Identify which cell holds the provided text, then report its (x, y) central coordinate. 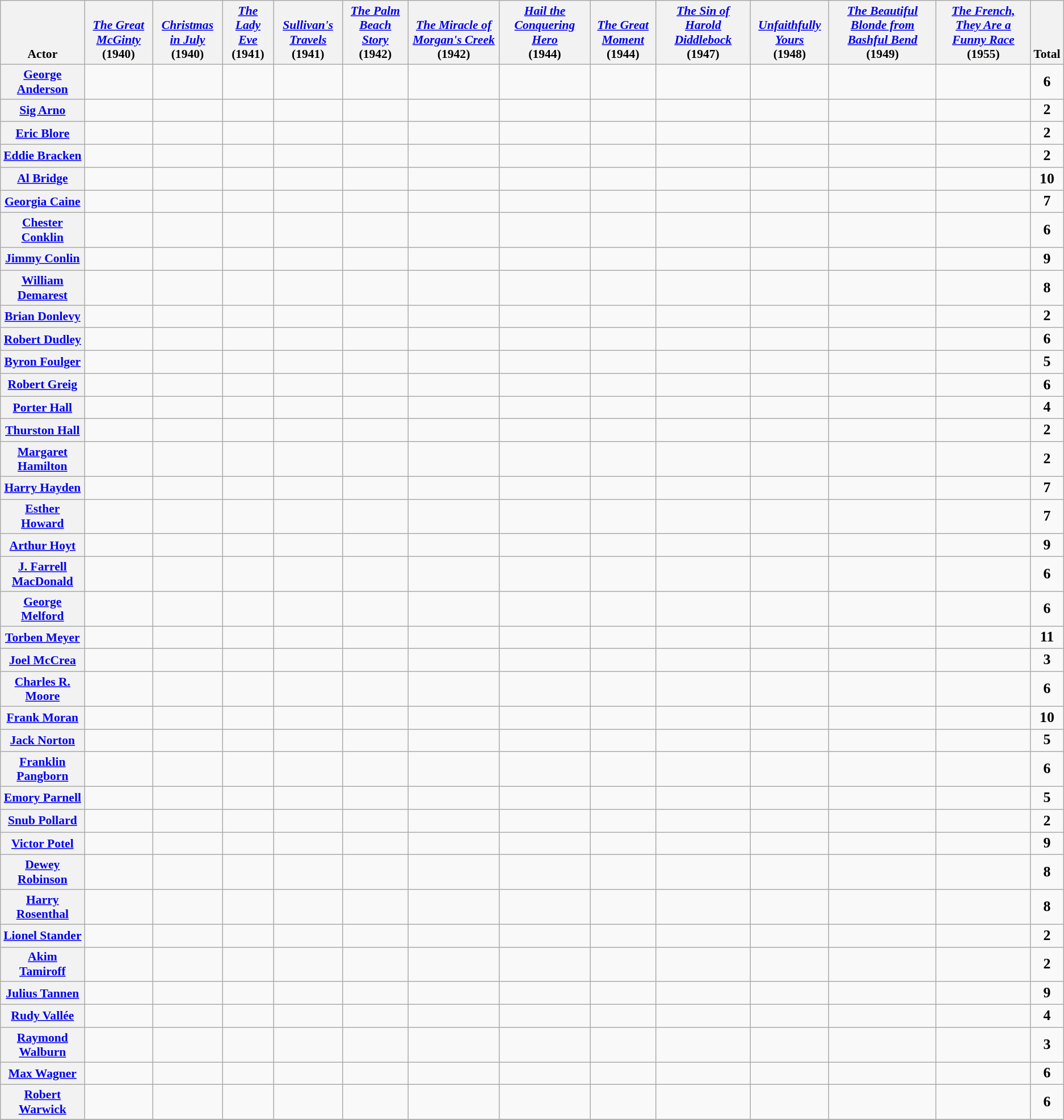
Byron Foulger (43, 362)
Robert Dudley (43, 339)
Charles R. Moore (43, 689)
Eric Blore (43, 133)
Joel McCrea (43, 660)
Al Bridge (43, 179)
Jimmy Conlin (43, 259)
Frank Moran (43, 718)
Dewey Robinson (43, 872)
George Anderson (43, 82)
Arthur Hoyt (43, 546)
Margaret Hamilton (43, 459)
The Lady Eve(1941) (247, 32)
Brian Donlevy (43, 316)
Thurston Hall (43, 430)
The Great Moment(1944) (623, 32)
Total (1046, 32)
Harry Rosenthal (43, 907)
Jack Norton (43, 740)
Sig Arno (43, 110)
Actor (43, 32)
Lionel Stander (43, 936)
Chester Conklin (43, 230)
Julius Tannen (43, 993)
Robert Warwick (43, 1102)
The Beautiful Blonde from Bashful Bend(1949) (883, 32)
Torben Meyer (43, 637)
Max Wagner (43, 1073)
Esther Howard (43, 517)
Christmas in July(1940) (187, 32)
Snub Pollard (43, 821)
Franklin Pangborn (43, 770)
Hail the Conquering Hero(1944) (545, 32)
George Melford (43, 609)
Porter Hall (43, 408)
Rudy Vallée (43, 1016)
Eddie Bracken (43, 156)
J. Farrell MacDonald (43, 574)
William Demarest (43, 287)
Emory Parnell (43, 798)
Harry Hayden (43, 488)
Robert Greig (43, 385)
The Miracle of Morgan's Creek(1942) (454, 32)
Unfaithfully Yours(1948) (790, 32)
11 (1046, 637)
The Great McGinty(1940) (119, 32)
The French, They Are a Funny Race(1955) (983, 32)
The Sin of Harold Diddlebock(1947) (703, 32)
Georgia Caine (43, 202)
Raymond Walburn (43, 1045)
Sullivan's Travels(1941) (308, 32)
Akim Tamiroff (43, 964)
The Palm Beach Story(1942) (376, 32)
Victor Potel (43, 844)
